Capture the cell that displays the provided text and extract its [x, y] central coordinate. 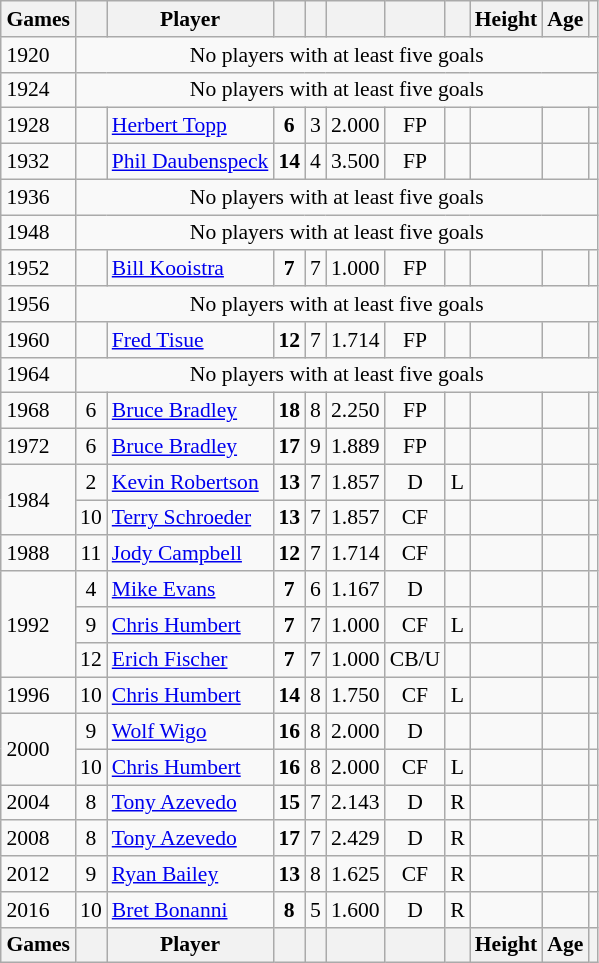
1996 [38, 696]
1.167 [356, 589]
2.143 [356, 803]
Wolf Wigo [190, 732]
Jody Campbell [190, 554]
Bill Kooistra [190, 269]
2.250 [356, 411]
2012 [38, 874]
Erich Fischer [190, 660]
1960 [38, 340]
2 [91, 482]
1992 [38, 624]
1964 [38, 375]
Mike Evans [190, 589]
2016 [38, 910]
Herbert Topp [190, 126]
11 [91, 554]
1.625 [356, 874]
1984 [38, 500]
CB/U [416, 660]
Terry Schroeder [190, 518]
Phil Daubenspeck [190, 162]
Fred Tisue [190, 340]
1972 [38, 447]
1988 [38, 554]
1.889 [356, 447]
Bret Bonanni [190, 910]
3.500 [356, 162]
18 [289, 411]
Ryan Bailey [190, 874]
Kevin Robertson [190, 482]
1948 [38, 233]
1.750 [356, 696]
1924 [38, 90]
1920 [38, 55]
1968 [38, 411]
2000 [38, 750]
3 [316, 126]
1936 [38, 197]
1952 [38, 269]
2.429 [356, 839]
1928 [38, 126]
1932 [38, 162]
5 [316, 910]
15 [289, 803]
2004 [38, 803]
2008 [38, 839]
1956 [38, 304]
1.600 [356, 910]
